Locate the cell with the specified text and output its (X, Y) center coordinate. 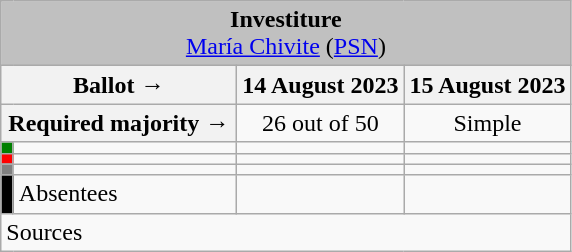
Absentees (125, 194)
Required majority → (119, 123)
Sources (286, 232)
15 August 2023 (488, 85)
InvestitureMaría Chivite (PSN) (286, 34)
14 August 2023 (320, 85)
26 out of 50 (320, 123)
Ballot → (119, 85)
Simple (488, 123)
